Pinpoint the cell where the given text exists, returning its [X, Y] midpoint coordinate. 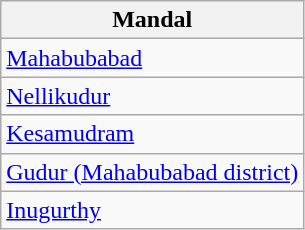
Kesamudram [152, 134]
Nellikudur [152, 96]
Mahabubabad [152, 58]
Gudur (Mahabubabad district) [152, 172]
Mandal [152, 20]
Inugurthy [152, 210]
